Extract the [X, Y] coordinate from the center of the cell holding the provided text.  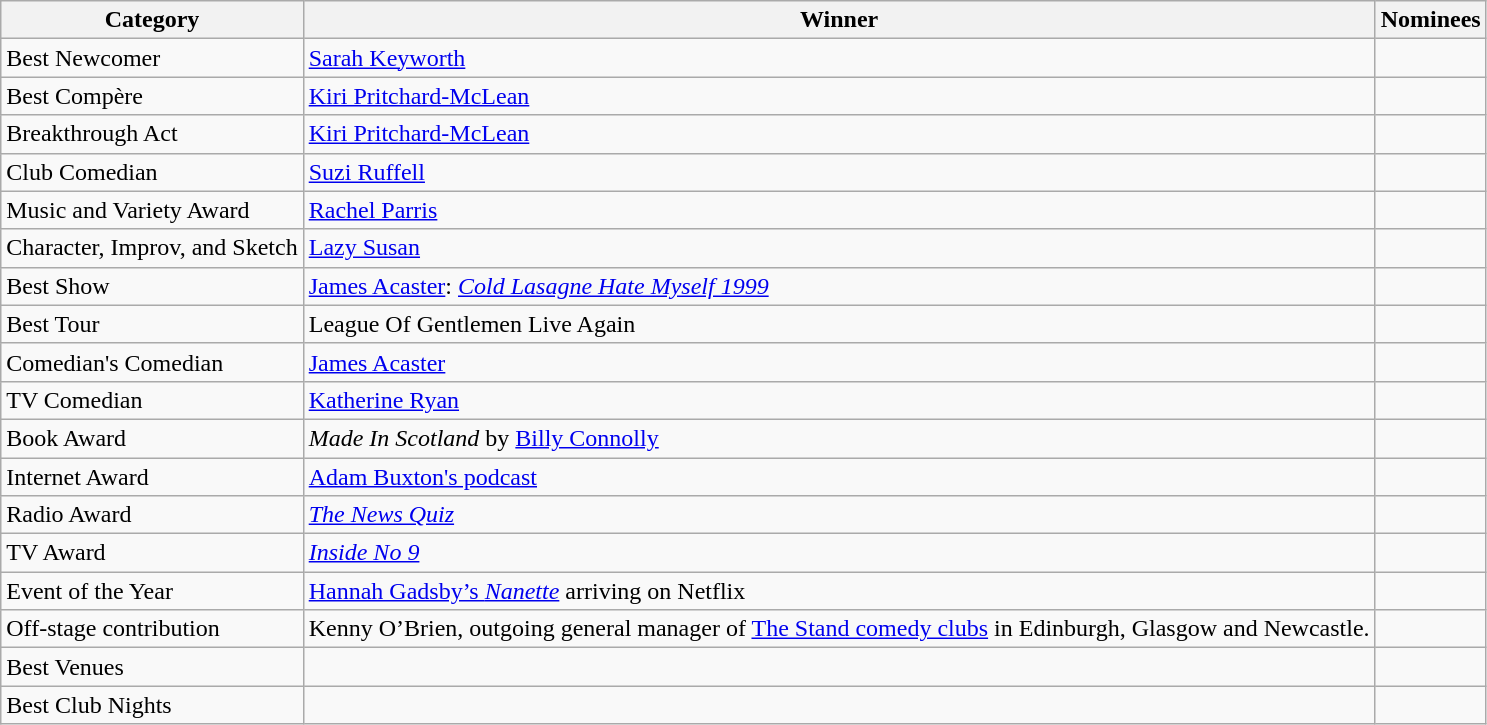
Lazy Susan [839, 248]
Music and Variety Award [152, 210]
James Acaster: Cold Lasagne Hate Myself 1999 [839, 286]
Best Venues [152, 667]
Off-stage contribution [152, 629]
Best Newcomer [152, 58]
Radio Award [152, 515]
Category [152, 20]
Inside No 9 [839, 553]
Comedian's Comedian [152, 362]
Hannah Gadsby’s Nanette arriving on Netflix [839, 591]
Club Comedian [152, 172]
Nominees [1430, 20]
Book Award [152, 438]
TV Award [152, 553]
Best Show [152, 286]
Best Tour [152, 324]
Katherine Ryan [839, 400]
TV Comedian [152, 400]
Event of the Year [152, 591]
Rachel Parris [839, 210]
Best Club Nights [152, 705]
Kenny O’Brien, outgoing general manager of The Stand comedy clubs in Edinburgh, Glasgow and Newcastle. [839, 629]
The News Quiz [839, 515]
Breakthrough Act [152, 134]
Made In Scotland by Billy Connolly [839, 438]
James Acaster [839, 362]
Sarah Keyworth [839, 58]
Winner [839, 20]
League Of Gentlemen Live Again [839, 324]
Adam Buxton's podcast [839, 477]
Internet Award [152, 477]
Best Compère [152, 96]
Suzi Ruffell [839, 172]
Character, Improv, and Sketch [152, 248]
